Identify which cell holds the provided text, then report its (x, y) central coordinate. 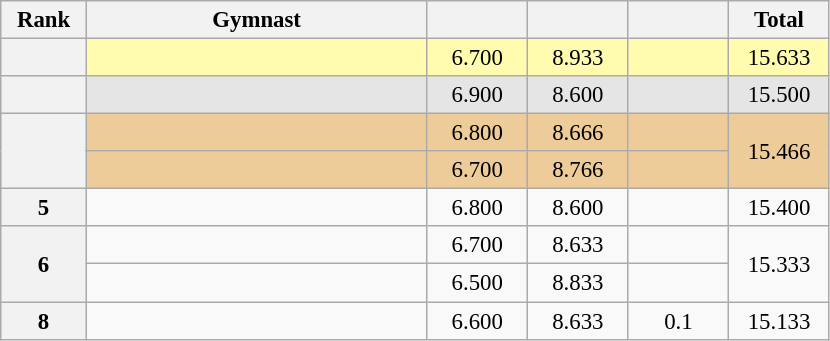
15.633 (780, 58)
Total (780, 20)
Gymnast (256, 20)
8.766 (578, 170)
15.400 (780, 208)
8.666 (578, 133)
15.133 (780, 321)
8.833 (578, 283)
8.933 (578, 58)
6.600 (478, 321)
6 (44, 264)
Rank (44, 20)
0.1 (678, 321)
6.500 (478, 283)
15.500 (780, 95)
15.466 (780, 152)
15.333 (780, 264)
8 (44, 321)
6.900 (478, 95)
5 (44, 208)
